Extract the [x, y] coordinate from the center of the cell holding the provided text.  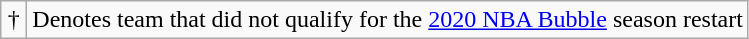
† [14, 20]
Denotes team that did not qualify for the 2020 NBA Bubble season restart [388, 20]
